Detect which cell encompasses the target text, then output its (x, y) center coordinate. 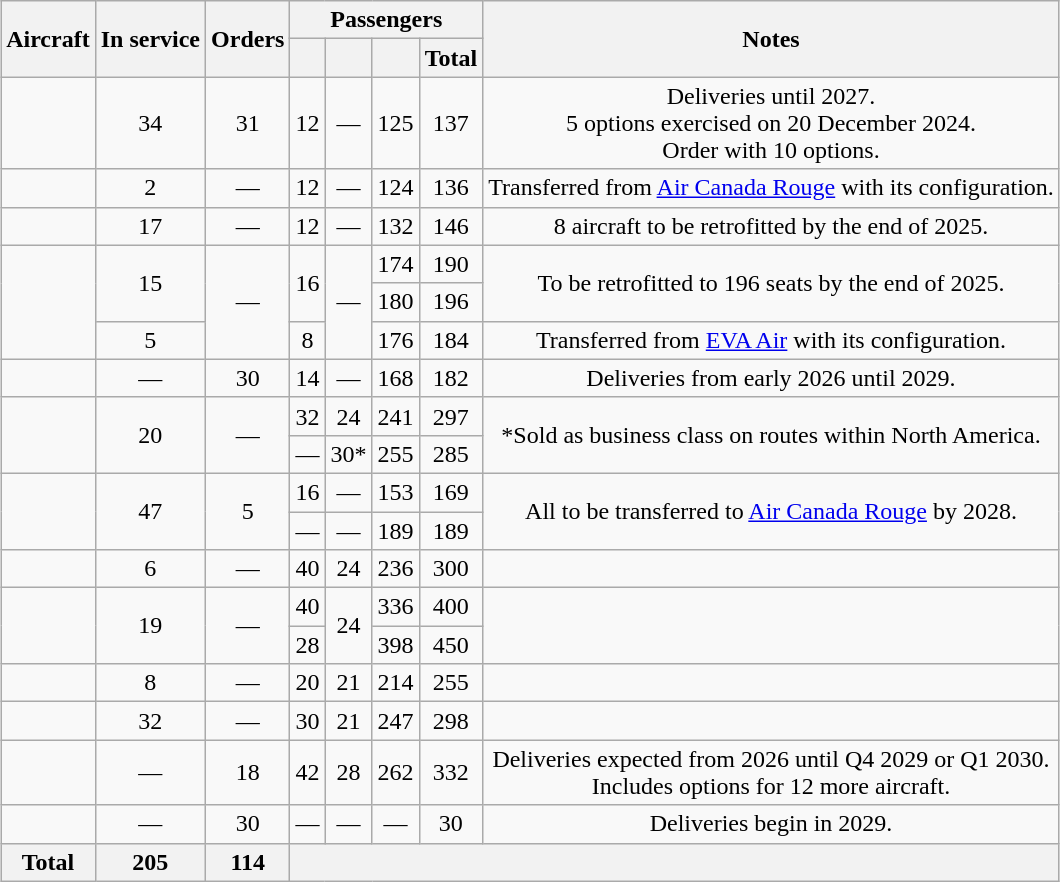
136 (451, 188)
184 (451, 340)
169 (451, 492)
153 (396, 492)
398 (396, 645)
In service (150, 39)
168 (396, 378)
190 (451, 264)
6 (150, 569)
125 (396, 123)
14 (308, 378)
332 (451, 772)
180 (396, 302)
Transferred from EVA Air with its configuration. (772, 340)
Aircraft (48, 39)
300 (451, 569)
15 (150, 283)
47 (150, 511)
To be retrofitted to 196 seats by the end of 2025. (772, 283)
285 (451, 454)
Transferred from Air Canada Rouge with its configuration. (772, 188)
Orders (248, 39)
Deliveries from early 2026 until 2029. (772, 378)
146 (451, 226)
31 (248, 123)
34 (150, 123)
236 (396, 569)
18 (248, 772)
Notes (772, 39)
124 (396, 188)
Deliveries until 2027.5 options exercised on 20 December 2024.Order with 10 options. (772, 123)
196 (451, 302)
174 (396, 264)
114 (248, 862)
17 (150, 226)
Deliveries expected from 2026 until Q4 2029 or Q1 2030.Includes options for 12 more aircraft. (772, 772)
182 (451, 378)
241 (396, 416)
Passengers (386, 20)
247 (396, 721)
214 (396, 683)
262 (396, 772)
2 (150, 188)
All to be transferred to Air Canada Rouge by 2028. (772, 511)
137 (451, 123)
400 (451, 607)
Deliveries begin in 2029. (772, 824)
298 (451, 721)
19 (150, 626)
*Sold as business class on routes within North America. (772, 435)
297 (451, 416)
30* (348, 454)
450 (451, 645)
176 (396, 340)
42 (308, 772)
132 (396, 226)
8 aircraft to be retrofitted by the end of 2025. (772, 226)
205 (150, 862)
336 (396, 607)
